Return [x, y] of the center of cell containing provided text 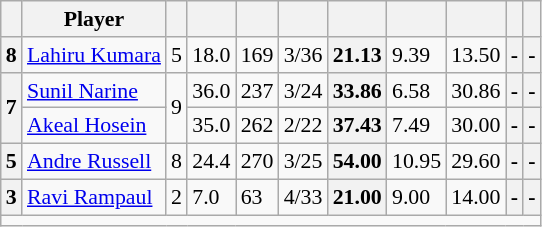
24.4 [211, 161]
169 [258, 54]
30.00 [476, 125]
54.00 [358, 161]
262 [258, 125]
Player [94, 18]
7.49 [416, 125]
37.43 [358, 125]
63 [258, 197]
4/33 [304, 197]
Akeal Hosein [94, 125]
18.0 [211, 54]
Ravi Rampaul [94, 197]
7.0 [211, 197]
3 [12, 197]
36.0 [211, 90]
29.60 [476, 161]
35.0 [211, 125]
21.13 [358, 54]
6.58 [416, 90]
3/25 [304, 161]
237 [258, 90]
9.39 [416, 54]
9 [176, 108]
Sunil Narine [94, 90]
2/22 [304, 125]
3/36 [304, 54]
9.00 [416, 197]
13.50 [476, 54]
30.86 [476, 90]
Lahiru Kumara [94, 54]
10.95 [416, 161]
21.00 [358, 197]
2 [176, 197]
3/24 [304, 90]
33.86 [358, 90]
Andre Russell [94, 161]
270 [258, 161]
14.00 [476, 197]
7 [12, 108]
